Capture the cell that displays the provided text and extract its (x, y) central coordinate. 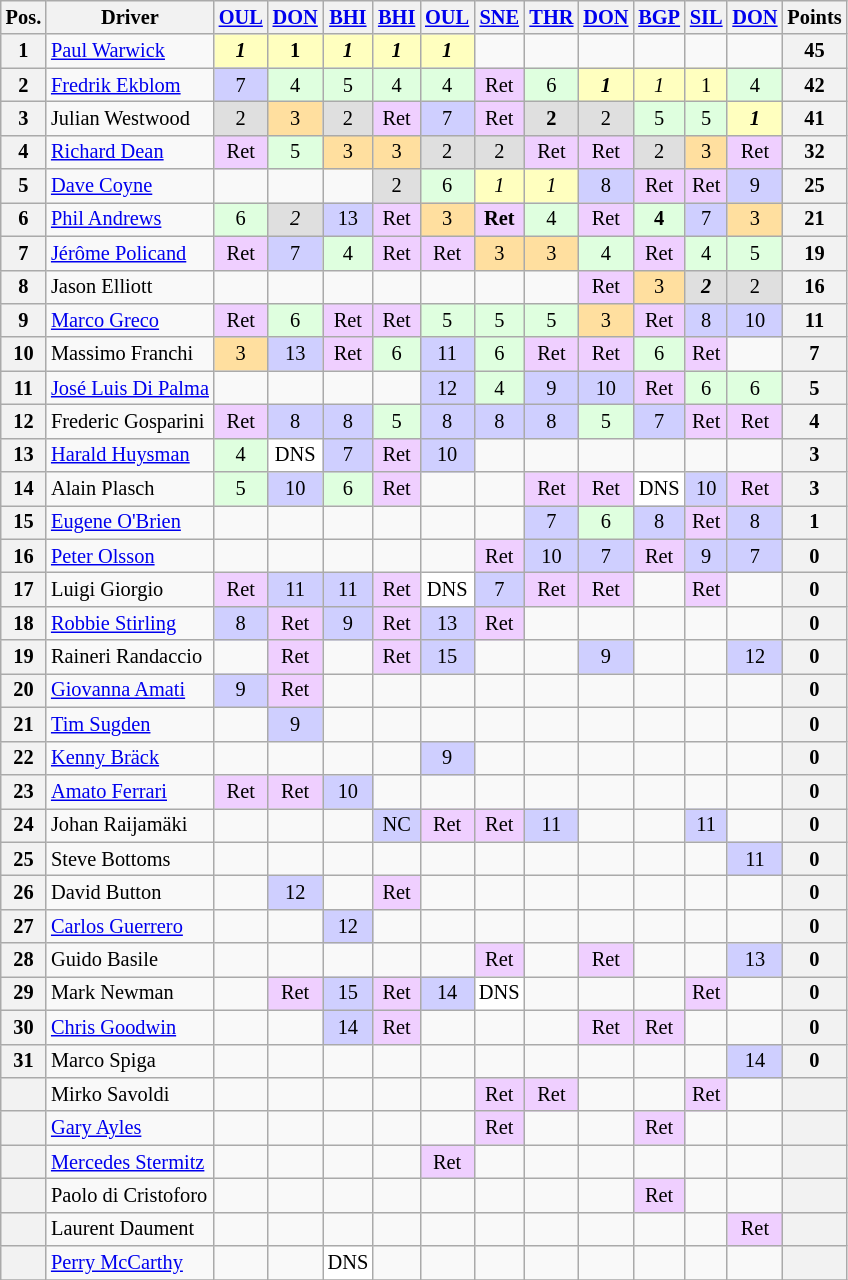
Driver (130, 17)
Marco Greco (130, 320)
Pos. (24, 17)
Alain Plasch (130, 489)
Luigi Giorgio (130, 589)
26 (24, 892)
Harald Huysman (130, 455)
David Button (130, 892)
Kenny Bräck (130, 758)
Carlos Guerrero (130, 926)
Tim Sugden (130, 724)
22 (24, 758)
Marco Spiga (130, 1061)
Paolo di Cristoforo (130, 1195)
THR (551, 17)
Perry McCarthy (130, 1263)
Johan Raijamäki (130, 825)
Frederic Gosparini (130, 421)
Gary Ayles (130, 1128)
23 (24, 791)
Jason Elliott (130, 287)
Jérôme Policand (130, 253)
Fredrik Ekblom (130, 85)
Laurent Daument (130, 1229)
Dave Coyne (130, 186)
NC (396, 825)
Amato Ferrari (130, 791)
Massimo Franchi (130, 354)
Julian Westwood (130, 118)
18 (24, 623)
Guido Basile (130, 960)
SNE (499, 17)
28 (24, 960)
20 (24, 690)
24 (24, 825)
29 (24, 993)
José Luis Di Palma (130, 388)
Giovanna Amati (130, 690)
32 (814, 152)
27 (24, 926)
Richard Dean (130, 152)
41 (814, 118)
Mark Newman (130, 993)
31 (24, 1061)
Steve Bottoms (130, 859)
17 (24, 589)
Mirko Savoldi (130, 1094)
BGP (659, 17)
Eugene O'Brien (130, 522)
Paul Warwick (130, 51)
45 (814, 51)
SIL (706, 17)
Chris Goodwin (130, 1027)
30 (24, 1027)
42 (814, 85)
Peter Olsson (130, 556)
Phil Andrews (130, 219)
Robbie Stirling (130, 623)
Mercedes Stermitz (130, 1162)
Raineri Randaccio (130, 657)
Points (814, 17)
